Capture the cell that displays the provided text and extract its (X, Y) central coordinate. 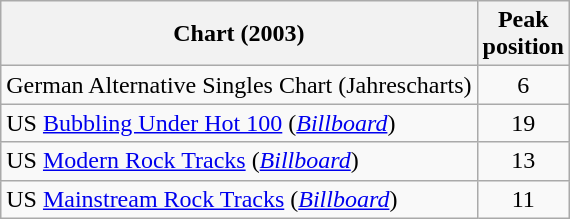
11 (523, 199)
13 (523, 161)
US Mainstream Rock Tracks (Billboard) (239, 199)
Chart (2003) (239, 34)
19 (523, 123)
Peakposition (523, 34)
6 (523, 85)
US Modern Rock Tracks (Billboard) (239, 161)
US Bubbling Under Hot 100 (Billboard) (239, 123)
German Alternative Singles Chart (Jahrescharts) (239, 85)
